Pinpoint the cell where the given text exists, returning its (X, Y) midpoint coordinate. 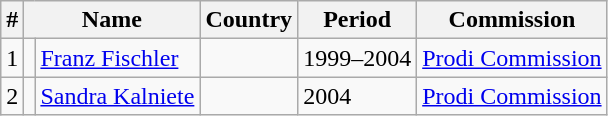
Period (358, 20)
2004 (358, 96)
Name (112, 20)
1999–2004 (358, 58)
Sandra Kalniete (118, 96)
1 (12, 58)
2 (12, 96)
# (12, 20)
Country (249, 20)
Commission (512, 20)
Franz Fischler (118, 58)
